For the text-containing cell, return its midpoint in (x, y) coordinate format. 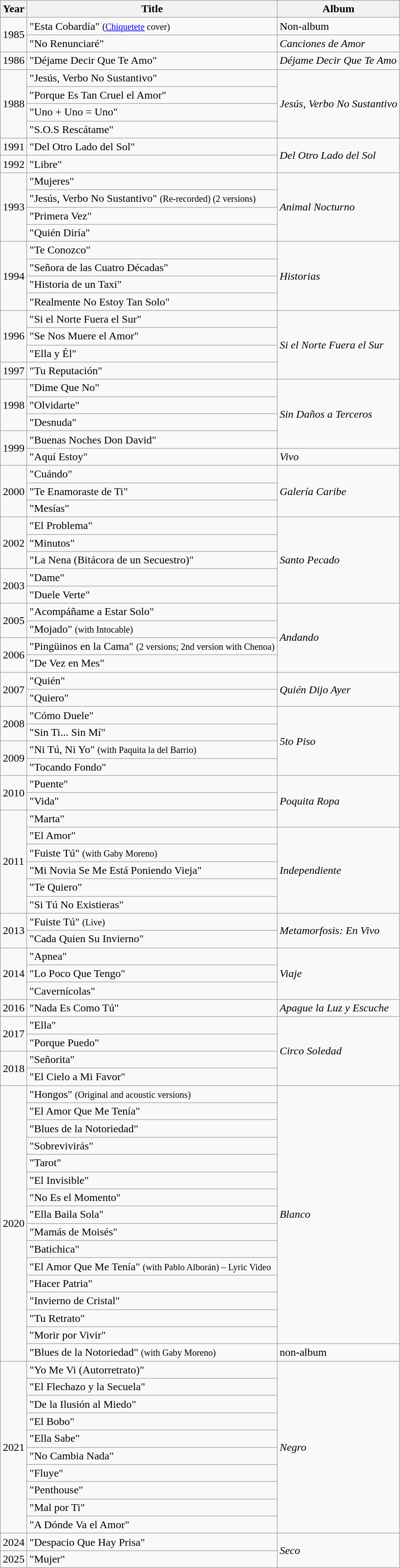
"El Invisible" (152, 1180)
"Vida" (152, 801)
5to Piso (338, 741)
"Ella Baila Sola" (152, 1215)
"Tarot" (152, 1163)
Title (152, 9)
2006 (14, 655)
Viaje (338, 973)
Negro (338, 1447)
"Fuiste Tú" (Live) (152, 922)
Vivo (338, 457)
"Cuándo" (152, 474)
"Despacio Que Hay Prisa" (152, 1542)
"Hongos" (Original and acoustic versions) (152, 1094)
"No Es el Momento" (152, 1197)
"Marta" (152, 819)
"Esta Cobardía" (Chiquetete cover) (152, 26)
"Desnuda" (152, 422)
2025 (14, 1559)
2002 (14, 543)
2008 (14, 724)
"El Cielo a Mi Favor" (152, 1077)
"Olvidarte" (152, 405)
"Ella Sabe" (152, 1439)
"Te Conozco" (152, 250)
2009 (14, 758)
"Penthouse" (152, 1490)
"Fuiste Tú" (with Gaby Moreno) (152, 853)
"Ella" (152, 1025)
"Mamás de Moisés" (152, 1232)
"No Cambia Nada" (152, 1456)
"S.O.S Rescátame" (152, 129)
Independiente (338, 870)
"Mojado" (with Intocable) (152, 629)
2017 (14, 1034)
"Te Quiero" (152, 887)
1996 (14, 336)
2011 (14, 862)
"Acompáñame a Estar Solo" (152, 612)
"De la Ilusión al Miedo" (152, 1404)
"Batichica" (152, 1249)
Metamorfosis: En Vivo (338, 930)
"Apnea" (152, 956)
Jesús, Verbo No Sustantivo (338, 104)
2007 (14, 689)
"De Vez en Mes" (152, 663)
1992 (14, 164)
2010 (14, 793)
"Yo Me Vi (Autorretrato)" (152, 1370)
"El Flechazo y la Secuela" (152, 1387)
"Morir por Vivir" (152, 1335)
"Nada Es Como Tú" (152, 1008)
non-album (338, 1353)
1998 (14, 405)
Si el Norte Fuera el Sur (338, 345)
Non-album (338, 26)
2014 (14, 973)
2016 (14, 1008)
"Puente" (152, 784)
Déjame Decir Que Te Amo (338, 61)
"Duele Verte" (152, 595)
Historias (338, 276)
1988 (14, 104)
Sin Daños a Terceros (338, 414)
Quién Dijo Ayer (338, 689)
"Ni Tú, Ni Yo" (with Paquita la del Barrio) (152, 749)
Andando (338, 638)
"La Nena (Bitácora de un Secuestro)" (152, 560)
1986 (14, 61)
Galería Caribe (338, 491)
"Hacer Patria" (152, 1283)
"El Amor Que Me Tenía" (152, 1111)
Seco (338, 1550)
1999 (14, 448)
"Libre" (152, 164)
"El Amor" (152, 836)
2005 (14, 620)
"Fluye" (152, 1473)
"Si el Norte Fuera el Sur" (152, 319)
"Blues de la Notoriedad" (with Gaby Moreno) (152, 1353)
"Mi Novia Se Me Está Poniendo Vieja" (152, 870)
"Déjame Decir Que Te Amo" (152, 61)
2018 (14, 1068)
"Sin Ti... Sin Mí" (152, 732)
"El Amor Que Me Tenía" (with Pablo Alborán) – Lyric Video (152, 1266)
Canciones de Amor (338, 43)
"Realmente No Estoy Tan Solo" (152, 302)
1991 (14, 147)
"El Problema" (152, 526)
"Primera Vez" (152, 216)
"Dame" (152, 577)
"Sobrevivirás" (152, 1146)
"Señorita" (152, 1060)
"Historia de un Taxi" (152, 285)
2000 (14, 491)
1997 (14, 371)
"Porque Puedo" (152, 1042)
"El Bobo" (152, 1421)
"Blues de la Notoriedad" (152, 1129)
"Jesús, Verbo No Sustantivo" (Re-recorded) (2 versions) (152, 198)
"Dime Que No" (152, 388)
"Cada Quien Su Invierno" (152, 939)
"Se Nos Muere el Amor" (152, 336)
1994 (14, 276)
2003 (14, 586)
"Mujeres" (152, 181)
"Porque Es Tan Cruel el Amor" (152, 95)
Del Otro Lado del Sol (338, 155)
"Mal por Ti" (152, 1507)
Circo Soledad (338, 1051)
"No Renunciaré" (152, 43)
2024 (14, 1542)
"Minutos" (152, 543)
"Pingüinos en la Cama" (2 versions; 2nd version with Chenoa) (152, 646)
"Mujer" (152, 1559)
"Ella y Él" (152, 353)
1985 (14, 35)
2021 (14, 1447)
"A Dónde Va el Amor" (152, 1525)
"Buenas Noches Don David" (152, 439)
1993 (14, 207)
"Jesús, Verbo No Sustantivo" (152, 78)
Album (338, 9)
"Señora de las Cuatro Décadas" (152, 267)
"Aquí Estoy" (152, 457)
2013 (14, 930)
2020 (14, 1224)
Blanco (338, 1215)
"Quién Diría" (152, 233)
"Cómo Duele" (152, 715)
"Tu Reputación" (152, 371)
"Si Tú No Existieras" (152, 905)
Apague la Luz y Escuche (338, 1008)
"Cavernícolas" (152, 991)
Poquita Ropa (338, 801)
Year (14, 9)
"Te Enamoraste de Ti" (152, 491)
"Tu Retrato" (152, 1318)
"Invierno de Cristal" (152, 1301)
Santo Pecado (338, 560)
"Lo Poco Que Tengo" (152, 973)
"Quién" (152, 681)
"Tocando Fondo" (152, 767)
"Mesías" (152, 509)
"Del Otro Lado del Sol" (152, 147)
"Quiero" (152, 698)
"Uno + Uno = Uno" (152, 112)
Animal Nocturno (338, 207)
